Return the (X, Y) coordinate for the center point of the cell that contains the specified text.  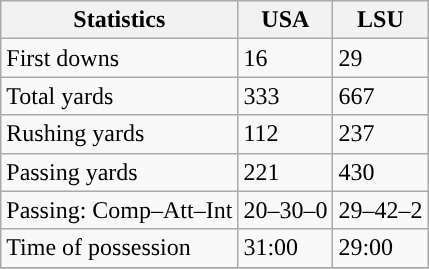
20–30–0 (286, 210)
430 (380, 172)
First downs (120, 58)
333 (286, 96)
667 (380, 96)
LSU (380, 20)
29 (380, 58)
Passing yards (120, 172)
16 (286, 58)
112 (286, 134)
Time of possession (120, 248)
237 (380, 134)
Total yards (120, 96)
31:00 (286, 248)
29:00 (380, 248)
Rushing yards (120, 134)
221 (286, 172)
29–42–2 (380, 210)
USA (286, 20)
Passing: Comp–Att–Int (120, 210)
Statistics (120, 20)
